Identify which cell holds the provided text, then report its [x, y] central coordinate. 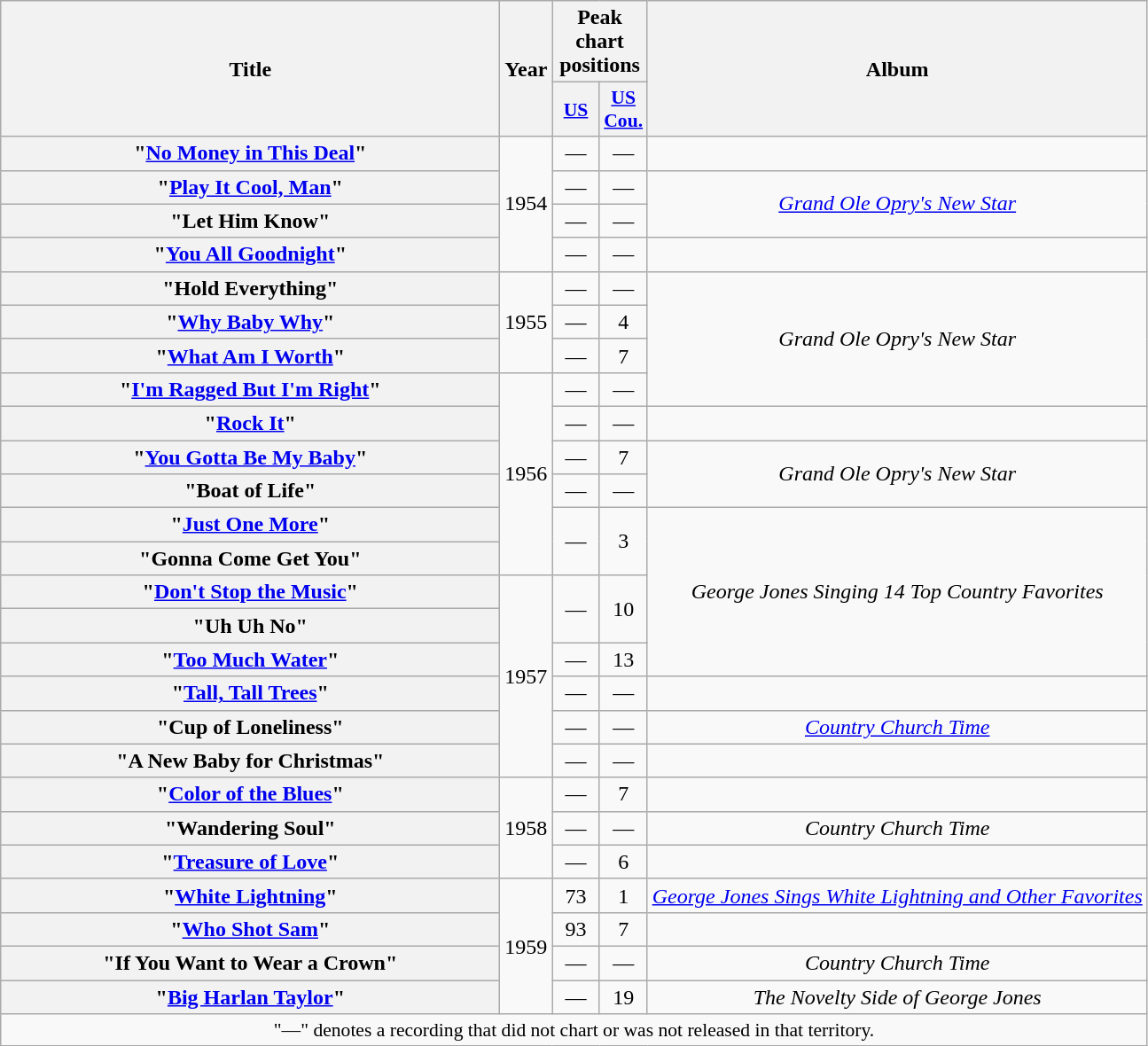
1 [623, 895]
1958 [527, 828]
1954 [527, 204]
"You Gotta Be My Baby" [250, 457]
"No Money in This Deal" [250, 153]
"Big Harlan Taylor" [250, 997]
"Uh Uh No" [250, 626]
"Too Much Water" [250, 660]
1957 [527, 676]
"Treasure of Love" [250, 862]
1955 [527, 322]
"Rock It" [250, 423]
US [576, 110]
The Novelty Side of George Jones [897, 997]
"Who Shot Sam" [250, 929]
73 [576, 895]
"Just One More" [250, 525]
"Let Him Know" [250, 221]
"Tall, Tall Trees" [250, 693]
6 [623, 862]
George Jones Sings White Lightning and Other Favorites [897, 895]
"Color of the Blues" [250, 794]
Peak chartpositions [599, 42]
"—" denotes a recording that did not chart or was not released in that territory. [574, 1030]
"I'm Ragged But I'm Right" [250, 389]
1959 [527, 946]
93 [576, 929]
"Gonna Come Get You" [250, 558]
10 [623, 609]
"White Lightning" [250, 895]
Album [897, 69]
4 [623, 322]
13 [623, 660]
USCou. [623, 110]
"Play It Cool, Man" [250, 187]
George Jones Singing 14 Top Country Favorites [897, 592]
"Wandering Soul" [250, 828]
Year [527, 69]
"You All Goodnight" [250, 254]
19 [623, 997]
"Hold Everything" [250, 288]
"Don't Stop the Music" [250, 592]
Title [250, 69]
"Boat of Life" [250, 491]
"If You Want to Wear a Crown" [250, 963]
"Why Baby Why" [250, 322]
"A New Baby for Christmas" [250, 761]
3 [623, 542]
"Cup of Loneliness" [250, 727]
1956 [527, 473]
"What Am I Worth" [250, 355]
